Provide the [X, Y] coordinate of the cell's center where the given text is located.  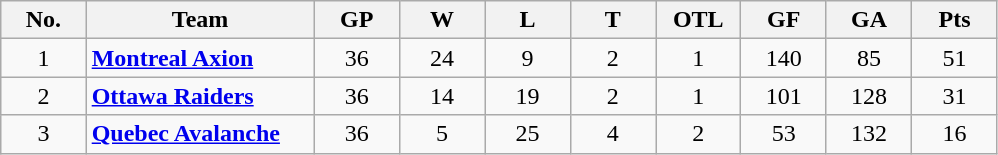
W [442, 20]
19 [528, 96]
101 [784, 96]
9 [528, 58]
L [528, 20]
Pts [954, 20]
25 [528, 134]
Montreal Axion [200, 58]
14 [442, 96]
24 [442, 58]
53 [784, 134]
128 [868, 96]
51 [954, 58]
140 [784, 58]
31 [954, 96]
T [612, 20]
No. [44, 20]
GF [784, 20]
16 [954, 134]
85 [868, 58]
Quebec Avalanche [200, 134]
3 [44, 134]
GA [868, 20]
OTL [698, 20]
Ottawa Raiders [200, 96]
Team [200, 20]
132 [868, 134]
GP [356, 20]
4 [612, 134]
5 [442, 134]
